Capture the cell that displays the provided text and extract its [X, Y] central coordinate. 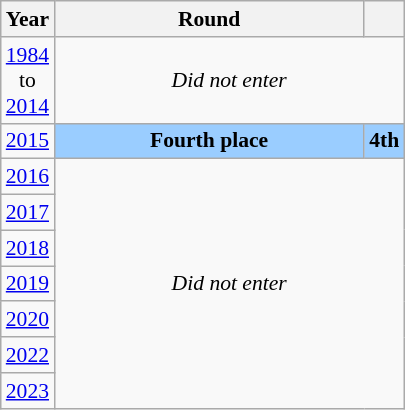
Fourth place [209, 141]
1984to2014 [28, 80]
Year [28, 19]
2023 [28, 391]
2017 [28, 213]
Round [209, 19]
2016 [28, 177]
4th [384, 141]
2019 [28, 284]
2015 [28, 141]
2018 [28, 248]
2022 [28, 355]
2020 [28, 320]
